Determine the [X, Y] coordinate at the center of the cell enclosing the given text.  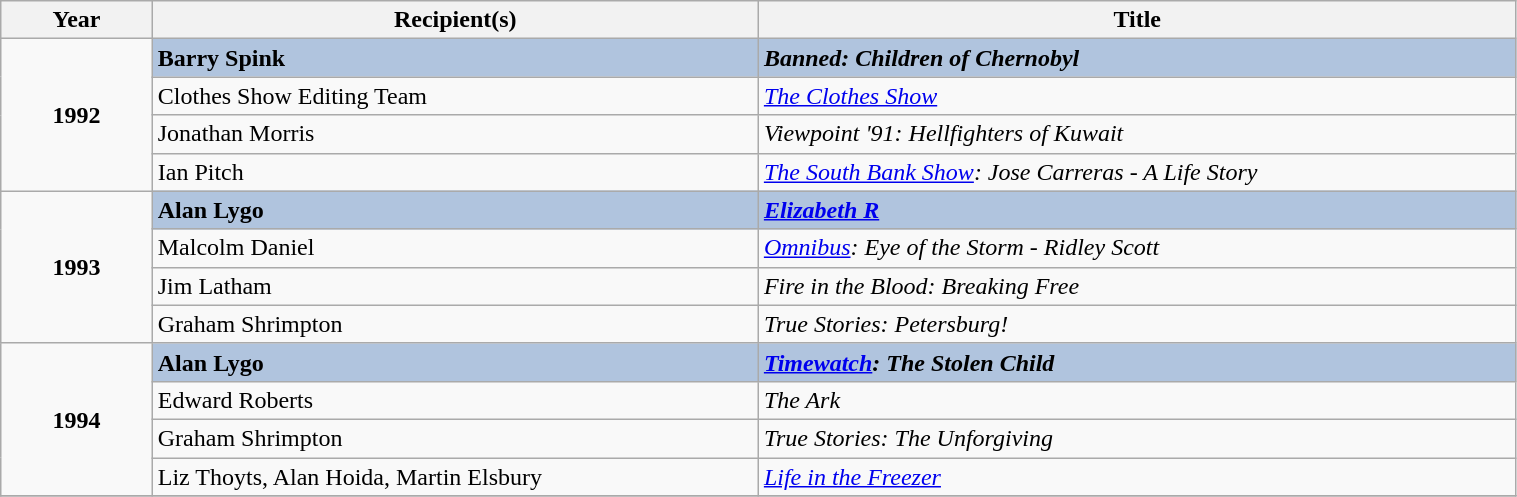
Ian Pitch [455, 172]
Banned: Children of Chernobyl [1137, 58]
True Stories: Petersburg! [1137, 324]
1993 [77, 267]
1994 [77, 419]
Barry Spink [455, 58]
Recipient(s) [455, 20]
True Stories: The Unforgiving [1137, 438]
Edward Roberts [455, 400]
Jonathan Morris [455, 134]
The Ark [1137, 400]
Life in the Freezer [1137, 477]
Malcolm Daniel [455, 248]
Year [77, 20]
Fire in the Blood: Breaking Free [1137, 286]
Clothes Show Editing Team [455, 96]
Timewatch: The Stolen Child [1137, 362]
Liz Thoyts, Alan Hoida, Martin Elsbury [455, 477]
Title [1137, 20]
Viewpoint '91: Hellfighters of Kuwait [1137, 134]
1992 [77, 115]
Elizabeth R [1137, 210]
Omnibus: Eye of the Storm - Ridley Scott [1137, 248]
The South Bank Show: Jose Carreras - A Life Story [1137, 172]
Jim Latham [455, 286]
The Clothes Show [1137, 96]
